Extract the [x, y] coordinate from the center of the cell holding the provided text.  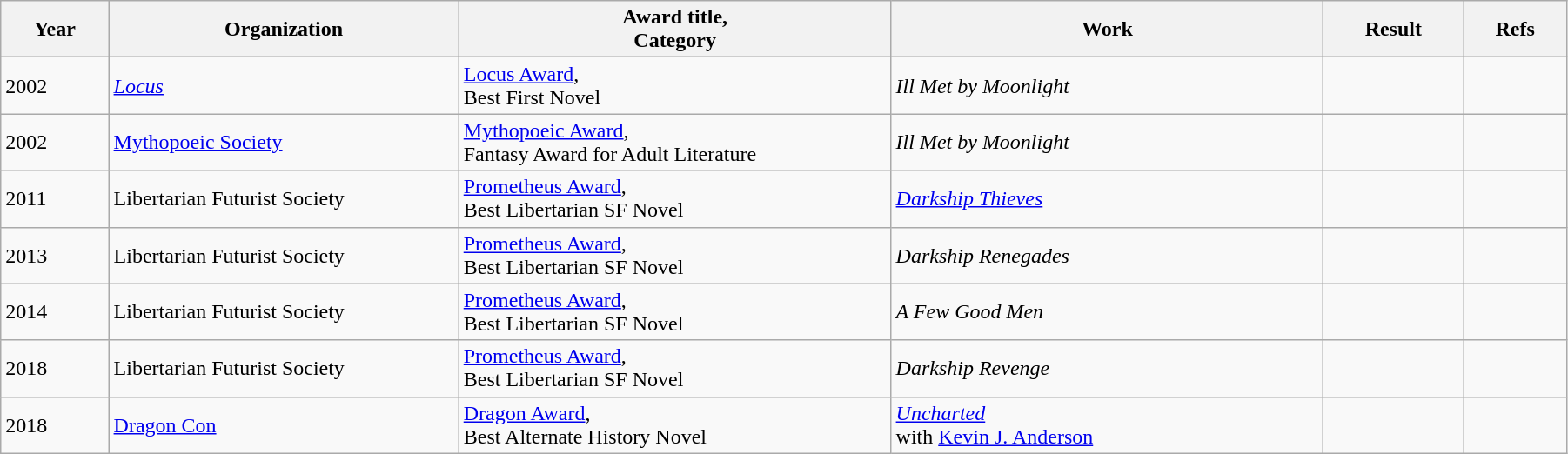
Mythopoeic Society [284, 143]
Award title,Category [675, 30]
2014 [55, 311]
Result [1394, 30]
Organization [284, 30]
Locus Award,Best First Novel [675, 85]
Year [55, 30]
Darkship Thieves [1107, 198]
Darkship Revenge [1107, 369]
Refs [1516, 30]
Dragon Con [284, 424]
Darkship Renegades [1107, 256]
Locus [284, 85]
2011 [55, 198]
Dragon Award,Best Alternate History Novel [675, 424]
Unchartedwith Kevin J. Anderson [1107, 424]
Work [1107, 30]
2013 [55, 256]
A Few Good Men [1107, 311]
Mythopoeic Award,Fantasy Award for Adult Literature [675, 143]
